Output the [x, y] coordinate of the center of the cell containing the given text.  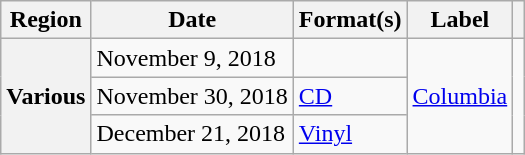
Label [460, 20]
Vinyl [350, 134]
December 21, 2018 [192, 134]
November 30, 2018 [192, 96]
Region [46, 20]
Various [46, 96]
November 9, 2018 [192, 58]
Format(s) [350, 20]
CD [350, 96]
Columbia [460, 96]
Date [192, 20]
